Locate the cell with the specified text and output its [x, y] center coordinate. 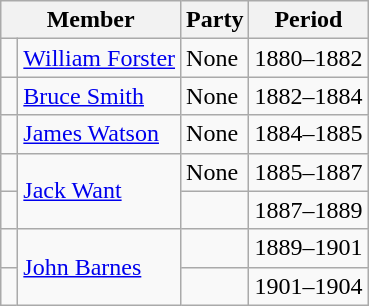
1882–1884 [308, 96]
Bruce Smith [100, 96]
Jack Want [100, 191]
Party [215, 20]
Member [91, 20]
1885–1887 [308, 172]
1884–1885 [308, 134]
William Forster [100, 58]
1880–1882 [308, 58]
1889–1901 [308, 248]
1887–1889 [308, 210]
1901–1904 [308, 286]
James Watson [100, 134]
Period [308, 20]
John Barnes [100, 267]
